From the cell containing the given text, extract its center point as [x, y] coordinate. 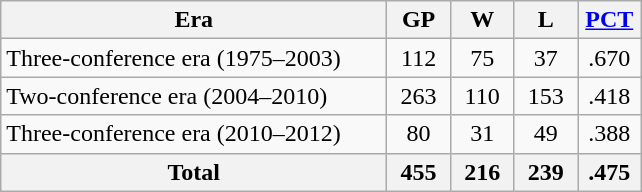
W [482, 20]
239 [546, 172]
.670 [610, 58]
455 [419, 172]
.388 [610, 134]
.475 [610, 172]
80 [419, 134]
GP [419, 20]
112 [419, 58]
Era [194, 20]
Total [194, 172]
Three-conference era (2010–2012) [194, 134]
153 [546, 96]
110 [482, 96]
L [546, 20]
75 [482, 58]
37 [546, 58]
.418 [610, 96]
49 [546, 134]
263 [419, 96]
216 [482, 172]
31 [482, 134]
Three-conference era (1975–2003) [194, 58]
PCT [610, 20]
Two-conference era (2004–2010) [194, 96]
